Capture the cell that displays the provided text and extract its (X, Y) central coordinate. 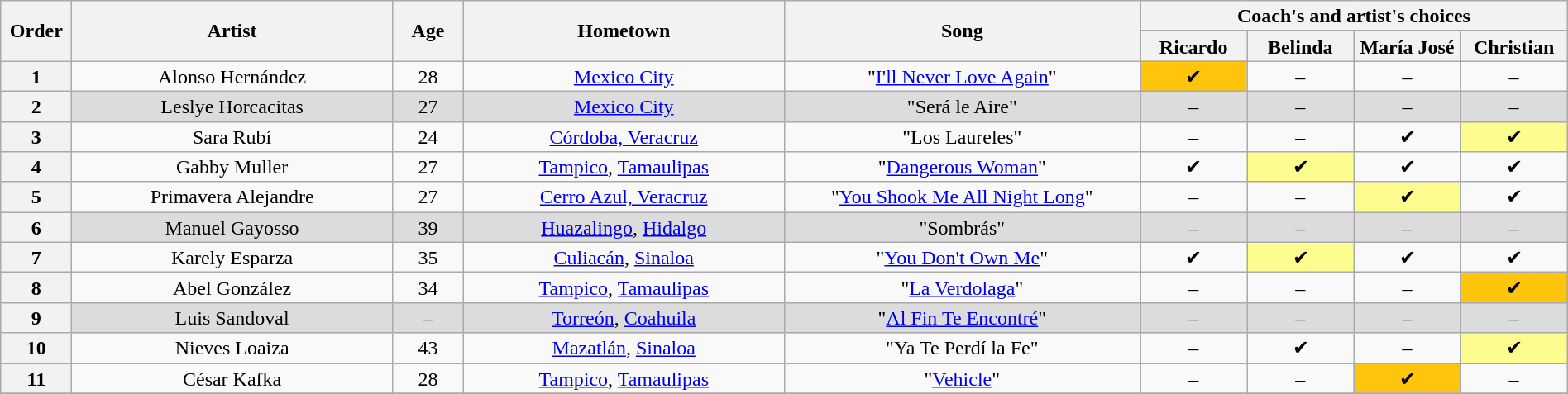
Order (36, 31)
1 (36, 76)
Córdoba, Veracruz (624, 137)
Artist (232, 31)
Abel González (232, 287)
Alonso Hernández (232, 76)
2 (36, 106)
11 (36, 378)
35 (428, 258)
"Al Fin Te Encontré" (963, 317)
Belinda (1300, 46)
"You Shook Me All Night Long" (963, 197)
"Será le Aire" (963, 106)
43 (428, 349)
"Vehicle" (963, 378)
Ricardo (1194, 46)
7 (36, 258)
Leslye Horcacitas (232, 106)
María José (1408, 46)
4 (36, 167)
"Sombrás" (963, 228)
Song (963, 31)
Coach's and artist's choices (1355, 17)
"I'll Never Love Again" (963, 76)
Karely Esparza (232, 258)
César Kafka (232, 378)
Luis Sandoval (232, 317)
Primavera Alejandre (232, 197)
Age (428, 31)
8 (36, 287)
Hometown (624, 31)
3 (36, 137)
Torreón, Coahuila (624, 317)
5 (36, 197)
Sara Rubí (232, 137)
Culiacán, Sinaloa (624, 258)
"La Verdolaga" (963, 287)
34 (428, 287)
"Ya Te Perdí la Fe" (963, 349)
Huazalingo, Hidalgo (624, 228)
39 (428, 228)
6 (36, 228)
"You Don't Own Me" (963, 258)
10 (36, 349)
Gabby Muller (232, 167)
Cerro Azul, Veracruz (624, 197)
Manuel Gayosso (232, 228)
Mazatlán, Sinaloa (624, 349)
Christian (1513, 46)
Nieves Loaiza (232, 349)
"Dangerous Woman" (963, 167)
9 (36, 317)
"Los Laureles" (963, 137)
24 (428, 137)
